Detect which cell encompasses the target text, then output its [X, Y] center coordinate. 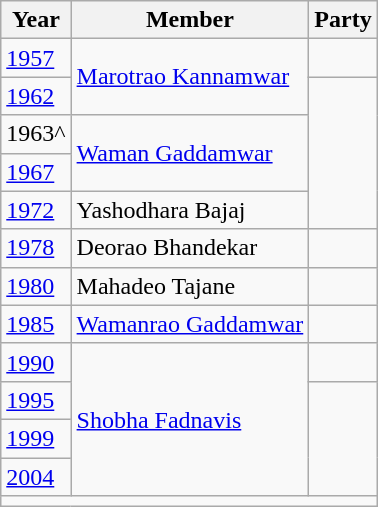
Party [343, 20]
1978 [36, 248]
1995 [36, 400]
Shobha Fadnavis [190, 419]
Waman Gaddamwar [190, 153]
1963^ [36, 134]
1985 [36, 324]
1972 [36, 210]
Marotrao Kannamwar [190, 77]
Year [36, 20]
1999 [36, 438]
Mahadeo Tajane [190, 286]
Yashodhara Bajaj [190, 210]
Deorao Bhandekar [190, 248]
1957 [36, 58]
1962 [36, 96]
Wamanrao Gaddamwar [190, 324]
1990 [36, 362]
1967 [36, 172]
Member [190, 20]
1980 [36, 286]
2004 [36, 477]
